Detect which cell encompasses the target text, then output its [x, y] center coordinate. 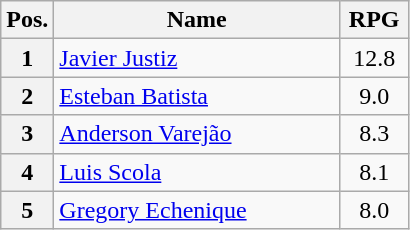
Javier Justiz [197, 58]
Name [197, 20]
Gregory Echenique [197, 210]
2 [28, 96]
Luis Scola [197, 172]
1 [28, 58]
8.1 [374, 172]
8.3 [374, 134]
Pos. [28, 20]
12.8 [374, 58]
4 [28, 172]
Esteban Batista [197, 96]
Anderson Varejão [197, 134]
RPG [374, 20]
8.0 [374, 210]
5 [28, 210]
3 [28, 134]
9.0 [374, 96]
